Capture the cell that displays the provided text and extract its [x, y] central coordinate. 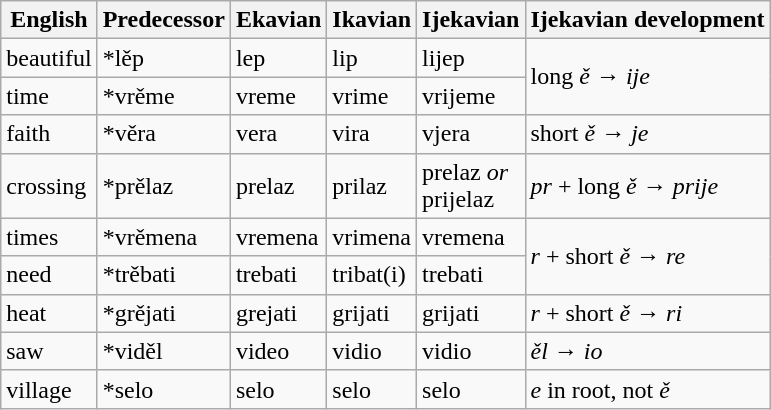
*lěp [164, 58]
vrime [372, 96]
*selo [164, 389]
vira [372, 134]
Ikavian [372, 20]
faith [49, 134]
heat [49, 313]
pr + long ě → prije [648, 186]
lip [372, 58]
saw [49, 351]
need [49, 275]
lijep [471, 58]
vrijeme [471, 96]
prelaz [278, 186]
video [278, 351]
Ijekavian [471, 20]
prеlaz orprijelaz [471, 186]
grejati [278, 313]
*trěbati [164, 275]
r + short ě → ri [648, 313]
long ě → ije [648, 77]
prilaz [372, 186]
short ě → je [648, 134]
*vrěme [164, 96]
vreme [278, 96]
crossing [49, 186]
English [49, 20]
*vrěmena [164, 237]
village [49, 389]
ěl → io [648, 351]
*viděl [164, 351]
r + short ě → re [648, 256]
Predecessor [164, 20]
vrimena [372, 237]
e in root, not ě [648, 389]
*věra [164, 134]
*prělaz [164, 186]
vera [278, 134]
beautiful [49, 58]
vjera [471, 134]
times [49, 237]
time [49, 96]
lep [278, 58]
Ijekavian development [648, 20]
tribat(i) [372, 275]
Ekavian [278, 20]
*grějati [164, 313]
